Locate the cell with the specified text and output its [X, Y] center coordinate. 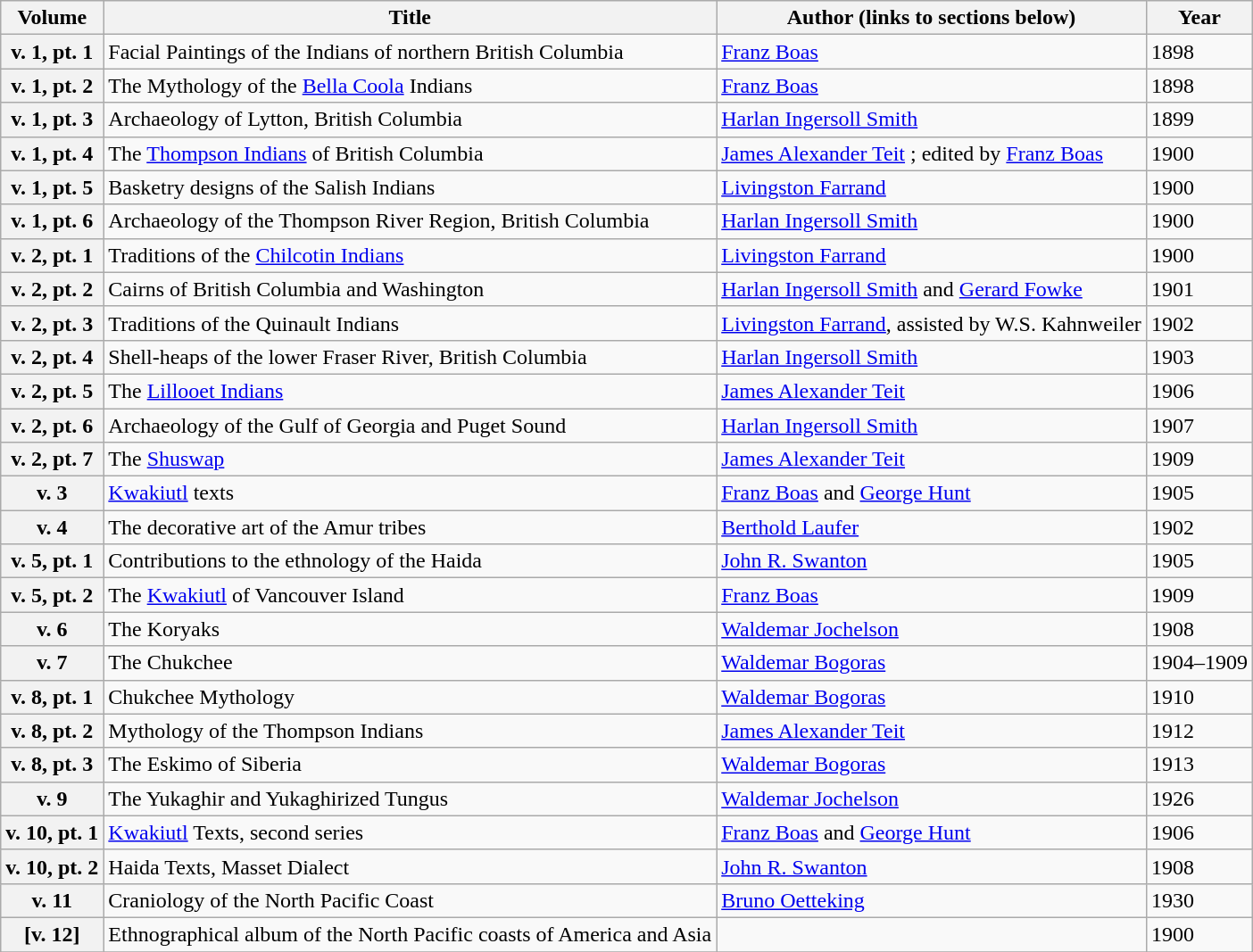
v. 4 [52, 527]
1926 [1199, 799]
The Yukaghir and Yukaghirized Tungus [411, 799]
[v. 12] [52, 934]
v. 3 [52, 493]
The Chukchee [411, 663]
v. 7 [52, 663]
Archaeology of Lytton, British Columbia [411, 120]
v. 2, pt. 3 [52, 323]
Livingston Farrand, assisted by W.S. Kahnweiler [932, 323]
Berthold Laufer [932, 527]
v. 5, pt. 2 [52, 595]
The Eskimo of Siberia [411, 765]
v. 10, pt. 1 [52, 832]
Title [411, 18]
v. 1, pt. 2 [52, 86]
v. 1, pt. 5 [52, 187]
The Shuswap [411, 459]
v. 5, pt. 1 [52, 561]
Kwakiutl Texts, second series [411, 832]
v. 2, pt. 5 [52, 391]
1913 [1199, 765]
Archaeology of the Thompson River Region, British Columbia [411, 221]
Harlan Ingersoll Smith and Gerard Fowke [932, 289]
Bruno Oetteking [932, 900]
v. 8, pt. 1 [52, 697]
The Koryaks [411, 629]
Traditions of the Chilcotin Indians [411, 255]
The Kwakiutl of Vancouver Island [411, 595]
v. 9 [52, 799]
v. 1, pt. 1 [52, 52]
1930 [1199, 900]
Mythology of the Thompson Indians [411, 731]
v. 1, pt. 3 [52, 120]
1907 [1199, 426]
v. 11 [52, 900]
The Mythology of the Bella Coola Indians [411, 86]
v. 2, pt. 4 [52, 357]
Archaeology of the Gulf of Georgia and Puget Sound [411, 426]
The Thompson Indians of British Columbia [411, 153]
Haida Texts, Masset Dialect [411, 866]
v. 1, pt. 4 [52, 153]
1904–1909 [1199, 663]
v. 2, pt. 2 [52, 289]
v. 1, pt. 6 [52, 221]
v. 6 [52, 629]
1910 [1199, 697]
Chukchee Mythology [411, 697]
Shell-heaps of the lower Fraser River, British Columbia [411, 357]
v. 2, pt. 1 [52, 255]
Year [1199, 18]
Facial Paintings of the Indians of northern British Columbia [411, 52]
Volume [52, 18]
v. 8, pt. 2 [52, 731]
Basketry designs of the Salish Indians [411, 187]
Cairns of British Columbia and Washington [411, 289]
Traditions of the Quinault Indians [411, 323]
Kwakiutl texts [411, 493]
Craniology of the North Pacific Coast [411, 900]
Author (links to sections below) [932, 18]
1912 [1199, 731]
1903 [1199, 357]
The decorative art of the Amur tribes [411, 527]
The Lillooet Indians [411, 391]
1901 [1199, 289]
v. 2, pt. 7 [52, 459]
1899 [1199, 120]
Contributions to the ethnology of the Haida [411, 561]
v. 8, pt. 3 [52, 765]
James Alexander Teit ; edited by Franz Boas [932, 153]
Ethnographical album of the North Pacific coasts of America and Asia [411, 934]
v. 10, pt. 2 [52, 866]
v. 2, pt. 6 [52, 426]
